Locate the cell with the specified text and output its (X, Y) center coordinate. 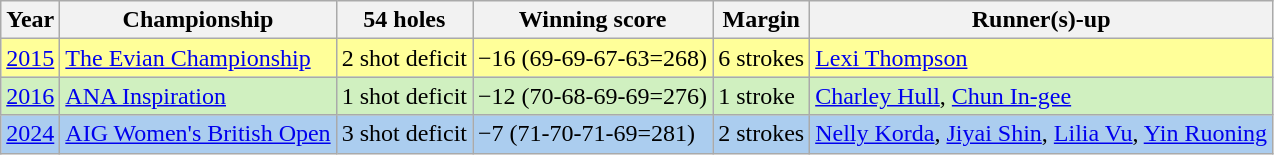
1 stroke (762, 96)
2 strokes (762, 134)
Charley Hull, Chun In-gee (1042, 96)
−12 (70-68-69-69=276) (593, 96)
Championship (198, 20)
−16 (69-69-67-63=268) (593, 58)
AIG Women's British Open (198, 134)
Runner(s)-up (1042, 20)
Lexi Thompson (1042, 58)
2015 (30, 58)
6 strokes (762, 58)
Margin (762, 20)
Year (30, 20)
Nelly Korda, Jiyai Shin, Lilia Vu, Yin Ruoning (1042, 134)
2016 (30, 96)
2024 (30, 134)
−7 (71-70-71-69=281) (593, 134)
Winning score (593, 20)
ANA Inspiration (198, 96)
2 shot deficit (404, 58)
54 holes (404, 20)
3 shot deficit (404, 134)
The Evian Championship (198, 58)
1 shot deficit (404, 96)
